Search for the cell housing the specified text and yield its [X, Y] center coordinate. 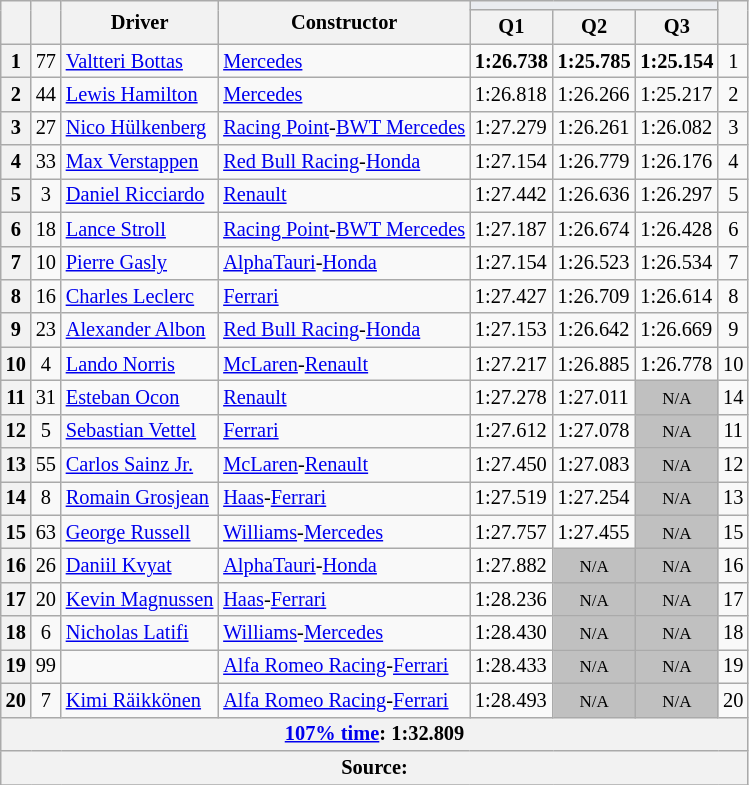
1:27.450 [512, 465]
Max Verstappen [140, 162]
Alexander Albon [140, 330]
1:26.176 [676, 162]
1:26.523 [594, 263]
Lance Stroll [140, 229]
George Russell [140, 532]
1:26.266 [594, 94]
1:27.757 [512, 532]
1:26.709 [594, 296]
1:28.236 [512, 599]
1:26.818 [512, 94]
1:26.534 [676, 263]
Driver [140, 22]
Q2 [594, 27]
1:27.153 [512, 330]
Q1 [512, 27]
31 [46, 397]
1:26.778 [676, 364]
77 [46, 61]
1:26.674 [594, 229]
63 [46, 532]
1:28.433 [512, 666]
Carlos Sainz Jr. [140, 465]
1:26.738 [512, 61]
1:27.442 [512, 195]
Lewis Hamilton [140, 94]
1:27.217 [512, 364]
1:27.078 [594, 431]
Pierre Gasly [140, 263]
1:26.669 [676, 330]
1:26.636 [594, 195]
1:26.428 [676, 229]
Nico Hülkenberg [140, 128]
Romain Grosjean [140, 498]
Nicholas Latifi [140, 633]
26 [46, 565]
Esteban Ocon [140, 397]
1:27.279 [512, 128]
1:26.297 [676, 195]
1:27.519 [512, 498]
107% time: 1:32.809 [375, 734]
1:27.427 [512, 296]
1:26.885 [594, 364]
1:27.278 [512, 397]
99 [46, 666]
Sebastian Vettel [140, 431]
55 [46, 465]
1:27.083 [594, 465]
1:27.187 [512, 229]
Q3 [676, 27]
1:27.455 [594, 532]
1:25.785 [594, 61]
1:28.430 [512, 633]
Kevin Magnussen [140, 599]
Daniil Kvyat [140, 565]
1:26.082 [676, 128]
Daniel Ricciardo [140, 195]
Charles Leclerc [140, 296]
1:26.614 [676, 296]
44 [46, 94]
Valtteri Bottas [140, 61]
1:25.217 [676, 94]
1:25.154 [676, 61]
Kimi Räikkönen [140, 700]
33 [46, 162]
1:26.261 [594, 128]
1:26.642 [594, 330]
1:27.254 [594, 498]
1:26.779 [594, 162]
Constructor [344, 22]
Lando Norris [140, 364]
1:27.011 [594, 397]
1:28.493 [512, 700]
27 [46, 128]
Source: [375, 767]
1:27.882 [512, 565]
23 [46, 330]
1:27.612 [512, 431]
